From the cell containing the given text, extract its center point as (x, y) coordinate. 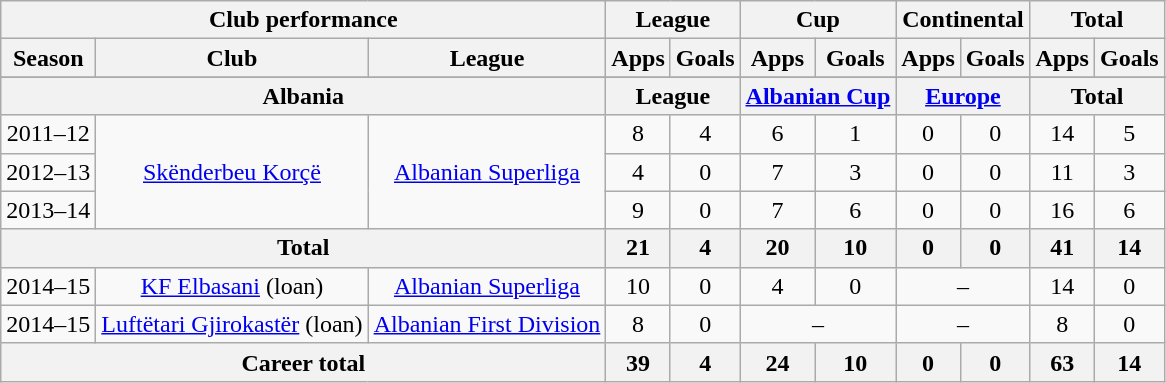
Luftëtari Gjirokastër (loan) (232, 324)
16 (1062, 210)
Club performance (304, 20)
2011–12 (48, 134)
11 (1062, 172)
Skënderbeu Korçë (232, 172)
2013–14 (48, 210)
Cup (818, 20)
9 (638, 210)
Club (232, 58)
Albania (304, 96)
21 (638, 248)
Albanian Cup (818, 96)
24 (778, 362)
20 (778, 248)
63 (1062, 362)
Season (48, 58)
Europe (963, 96)
KF Elbasani (loan) (232, 286)
Career total (304, 362)
1 (856, 134)
Continental (963, 20)
Albanian First Division (487, 324)
2012–13 (48, 172)
41 (1062, 248)
39 (638, 362)
5 (1129, 134)
